Provide the (x, y) coordinate of the cell's center where the given text is located.  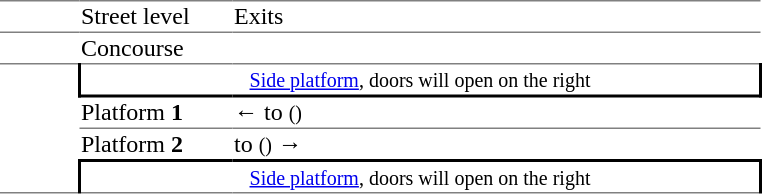
← to () (496, 112)
Exits (496, 17)
Platform 2 (156, 144)
to () → (496, 144)
Platform 1 (156, 112)
Concourse (156, 48)
Street level (156, 17)
